Search for the cell housing the specified text and yield its (X, Y) center coordinate. 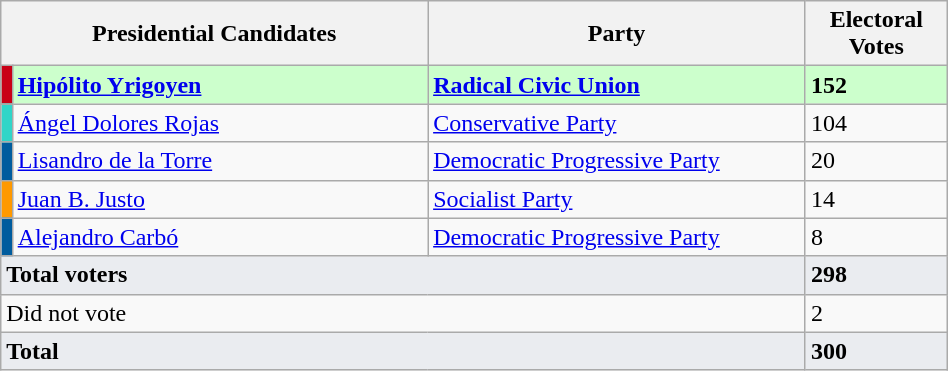
2 (876, 313)
Lisandro de la Torre (220, 161)
8 (876, 237)
Party (617, 34)
20 (876, 161)
14 (876, 199)
104 (876, 123)
Ángel Dolores Rojas (220, 123)
300 (876, 351)
Did not vote (404, 313)
Total voters (404, 275)
Juan B. Justo (220, 199)
298 (876, 275)
Total (404, 351)
Hipólito Yrigoyen (220, 85)
Alejandro Carbó (220, 237)
Radical Civic Union (617, 85)
Conservative Party (617, 123)
152 (876, 85)
Presidential Candidates (214, 34)
Electoral Votes (876, 34)
Socialist Party (617, 199)
